Find where the given text appears and provide that cell's center as [X, Y] coordinate. 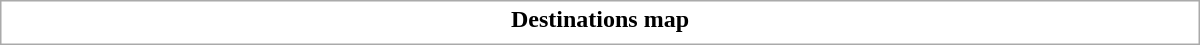
Destinations map [600, 19]
